From the cell containing the given text, extract its center point as [X, Y] coordinate. 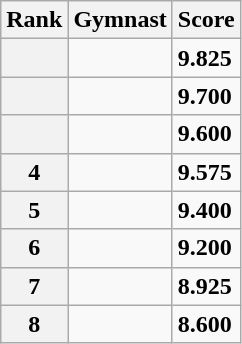
6 [34, 248]
7 [34, 286]
Rank [34, 20]
9.825 [206, 58]
8.925 [206, 286]
4 [34, 172]
9.400 [206, 210]
9.200 [206, 248]
8 [34, 324]
Score [206, 20]
Gymnast [120, 20]
9.700 [206, 96]
9.575 [206, 172]
5 [34, 210]
8.600 [206, 324]
9.600 [206, 134]
